Output the [X, Y] coordinate of the center of the cell containing the given text.  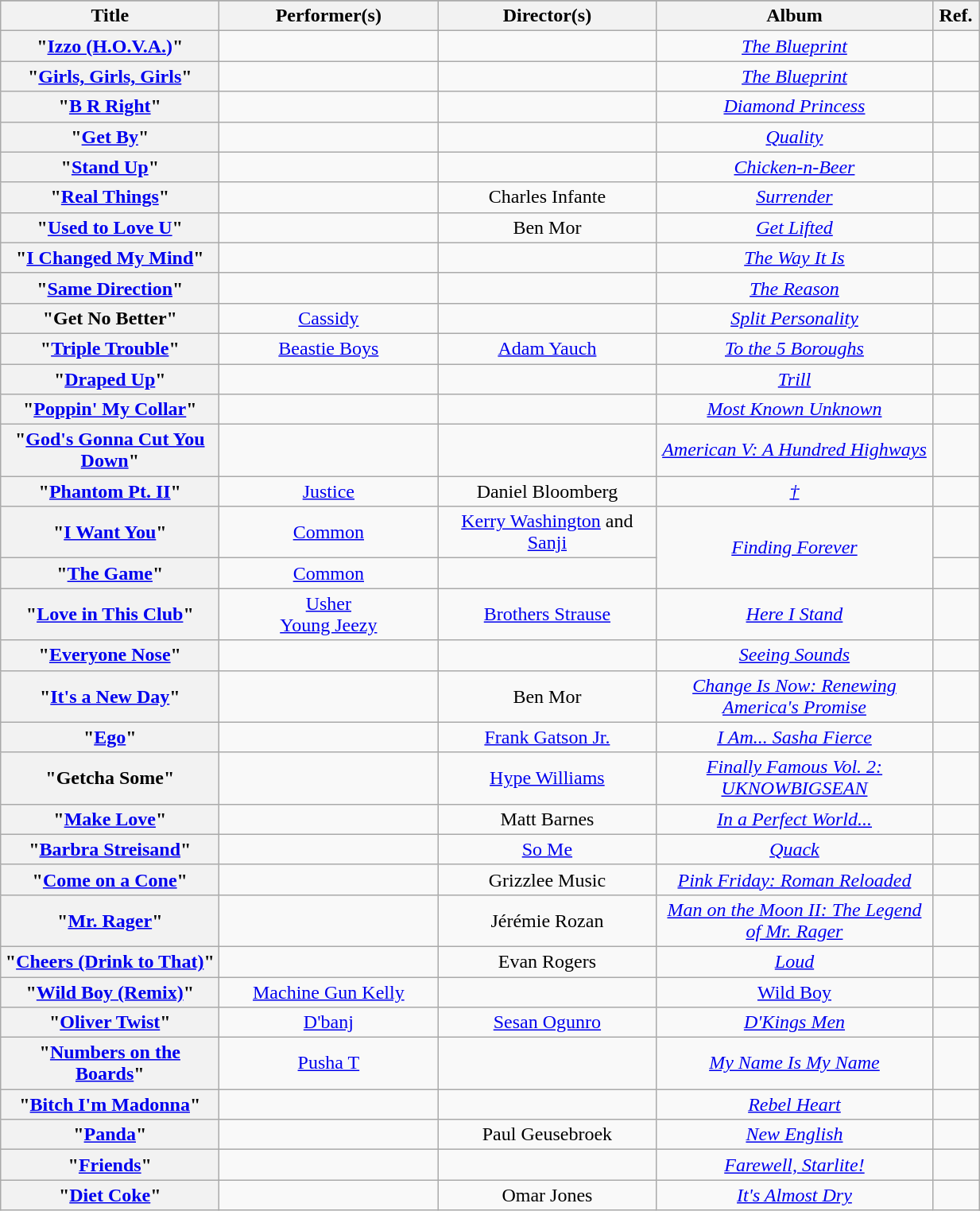
"B R Right" [110, 107]
Loud [795, 961]
Brothers Strause [547, 614]
"Real Things" [110, 197]
"Numbers on the Boards" [110, 1064]
Quack [795, 849]
"Love in This Club" [110, 614]
New English [795, 1135]
"Bitch I'm Madonna" [110, 1104]
"Mr. Rager" [110, 921]
Jérémie Rozan [547, 921]
Here I Stand [795, 614]
"Diet Coke" [110, 1195]
Seeing Sounds [795, 655]
Beastie Boys [329, 348]
Man on the Moon II: The Legend of Mr. Rager [795, 921]
UsherYoung Jeezy [329, 614]
Farewell, Starlite! [795, 1165]
"Girls, Girls, Girls" [110, 76]
The Reason [795, 288]
Matt Barnes [547, 819]
Charles Infante [547, 197]
"I Changed My Mind" [110, 258]
"Draped Up" [110, 379]
Trill [795, 379]
It's Almost Dry [795, 1195]
American V: A Hundred Highways [795, 450]
"Ego" [110, 737]
"Wild Boy (Remix)" [110, 992]
"Triple Trouble" [110, 348]
Kerry Washington and Sanji [547, 533]
"Izzo (H.O.V.A.)" [110, 46]
Album [795, 16]
"Same Direction" [110, 288]
Performer(s) [329, 16]
Wild Boy [795, 992]
"Phantom Pt. II" [110, 491]
"Get By" [110, 137]
"Friends" [110, 1165]
To the 5 Boroughs [795, 348]
Rebel Heart [795, 1104]
Pink Friday: Roman Reloaded [795, 879]
Title [110, 16]
"Everyone Nose" [110, 655]
"Cheers (Drink to That)" [110, 961]
"God's Gonna Cut You Down" [110, 450]
Daniel Bloomberg [547, 491]
Paul Geusebroek [547, 1135]
"I Want You" [110, 533]
Quality [795, 137]
D'Kings Men [795, 1023]
Chicken-n-Beer [795, 167]
Adam Yauch [547, 348]
"Get No Better" [110, 318]
"Used to Love U" [110, 227]
Change Is Now: Renewing America's Promise [795, 697]
Get Lifted [795, 227]
I Am... Sasha Fierce [795, 737]
D'banj [329, 1023]
Director(s) [547, 16]
Finding Forever [795, 547]
The Way It Is [795, 258]
So Me [547, 849]
"Getcha Some" [110, 778]
Diamond Princess [795, 107]
"The Game" [110, 573]
My Name Is My Name [795, 1064]
"Stand Up" [110, 167]
Surrender [795, 197]
"Make Love" [110, 819]
† [795, 491]
Omar Jones [547, 1195]
"Oliver Twist" [110, 1023]
Ref. [955, 16]
Frank Gatson Jr. [547, 737]
"Poppin' My Collar" [110, 409]
"Panda" [110, 1135]
In a Perfect World... [795, 819]
Hype Williams [547, 778]
Cassidy [329, 318]
Pusha T [329, 1064]
"Come on a Cone" [110, 879]
Sesan Ogunro [547, 1023]
"It's a New Day" [110, 697]
Machine Gun Kelly [329, 992]
Split Personality [795, 318]
Finally Famous Vol. 2: UKNOWBIGSEAN [795, 778]
Most Known Unknown [795, 409]
Justice [329, 491]
Grizzlee Music [547, 879]
"Barbra Streisand" [110, 849]
Evan Rogers [547, 961]
